Find where the given text appears and provide that cell's center as (X, Y) coordinate. 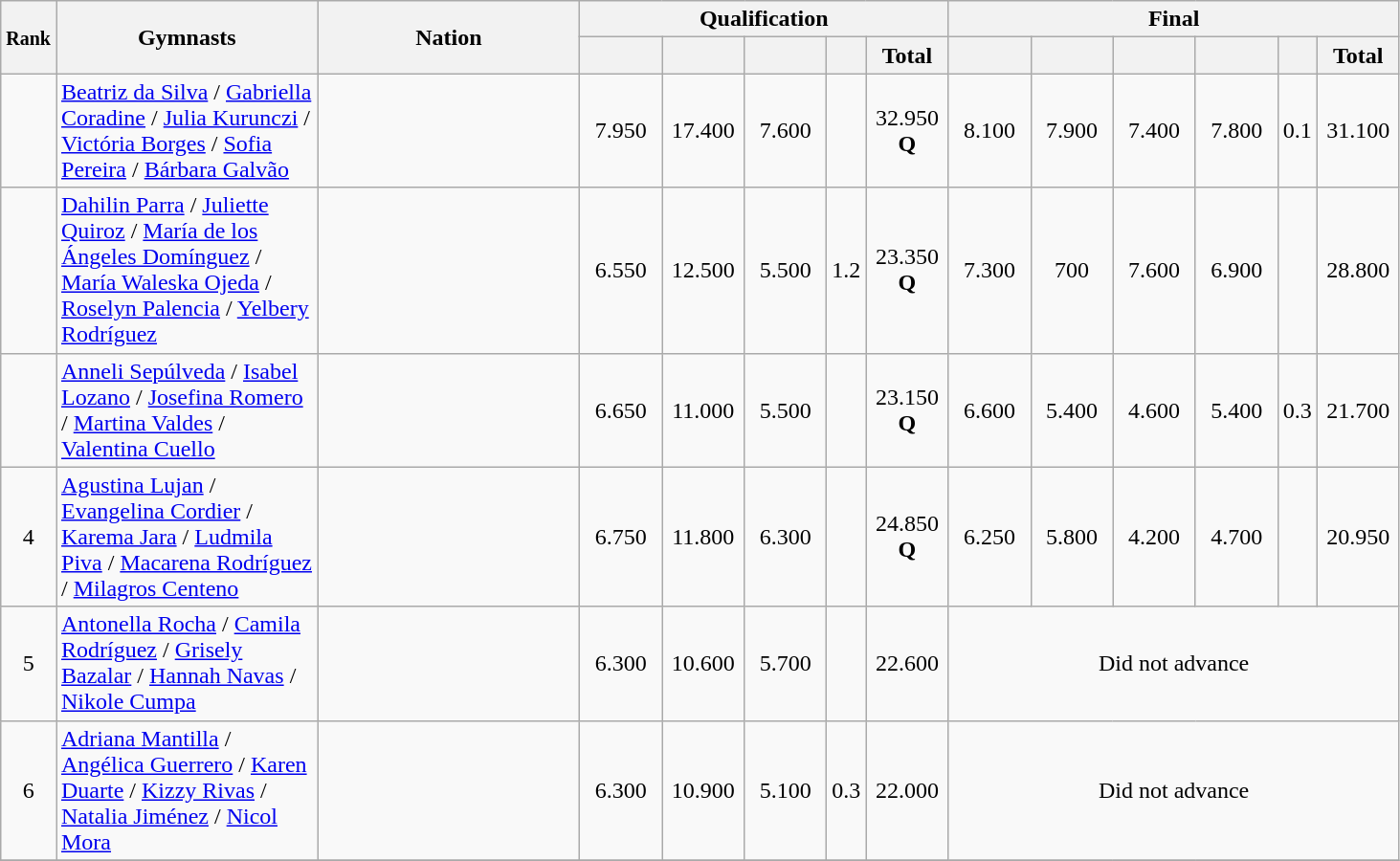
10.900 (703, 790)
Agustina Lujan / Evangelina Cordier / Karema Jara / Ludmila Piva / Macarena Rodríguez / Milagros Centeno (187, 537)
11.800 (703, 537)
5.100 (786, 790)
Gymnasts (187, 37)
23.350 Q (907, 270)
Anneli Sepúlveda / Isabel Lozano / Josefina Romero / Martina Valdes / Valentina Cuello (187, 409)
7.800 (1236, 130)
6 (29, 790)
5.800 (1072, 537)
28.800 (1358, 270)
6.600 (989, 409)
Qualification (764, 19)
Beatriz da Silva / Gabriella Coradine / Julia Kurunczi / Victória Borges / Sofia Pereira / Bárbara Galvão (187, 130)
Dahilin Parra / Juliette Quiroz / María de los Ángeles Domínguez / María Waleska Ojeda / Roselyn Palencia / Yelbery Rodríguez (187, 270)
Adriana Mantilla / Angélica Guerrero / Karen Duarte / Kizzy Rivas / Natalia Jiménez / Nicol Mora (187, 790)
700 (1072, 270)
5 (29, 664)
22.600 (907, 664)
20.950 (1358, 537)
23.150 Q (907, 409)
8.100 (989, 130)
5.700 (786, 664)
32.950 Q (907, 130)
0.1 (1298, 130)
4.700 (1236, 537)
22.000 (907, 790)
10.600 (703, 664)
7.900 (1072, 130)
24.850 Q (907, 537)
6.550 (621, 270)
6.250 (989, 537)
31.100 (1358, 130)
7.400 (1154, 130)
4.200 (1154, 537)
17.400 (703, 130)
Rank (29, 37)
6.750 (621, 537)
6.650 (621, 409)
Final (1173, 19)
4.600 (1154, 409)
7.950 (621, 130)
21.700 (1358, 409)
12.500 (703, 270)
1.2 (846, 270)
Antonella Rocha / Camila Rodríguez / Grisely Bazalar / Hannah Navas / Nikole Cumpa (187, 664)
4 (29, 537)
7.300 (989, 270)
11.000 (703, 409)
6.900 (1236, 270)
Nation (449, 37)
